From the cell containing the given text, extract its center point as (x, y) coordinate. 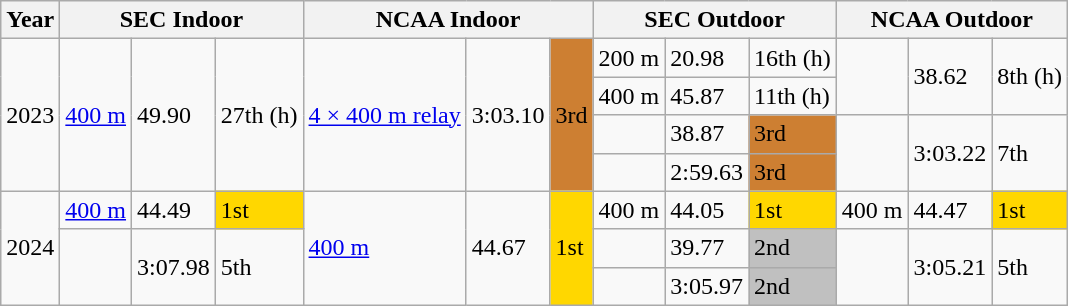
49.90 (174, 115)
7th (1030, 153)
Year (30, 20)
2023 (30, 115)
SEC Indoor (182, 20)
20.98 (707, 58)
3:07.98 (174, 267)
SEC Outdoor (714, 20)
3:03.22 (950, 153)
3:05.21 (950, 267)
3:05.97 (707, 286)
11th (h) (793, 96)
45.87 (707, 96)
NCAA Outdoor (952, 20)
39.77 (707, 248)
4 × 400 m relay (384, 115)
200 m (629, 58)
44.49 (174, 210)
44.05 (707, 210)
27th (h) (259, 115)
44.47 (950, 210)
38.62 (950, 77)
44.67 (508, 248)
38.87 (707, 134)
3:03.10 (508, 115)
8th (h) (1030, 77)
2024 (30, 248)
NCAA Indoor (448, 20)
2:59.63 (707, 172)
16th (h) (793, 58)
